From the cell containing the given text, extract its center point as (X, Y) coordinate. 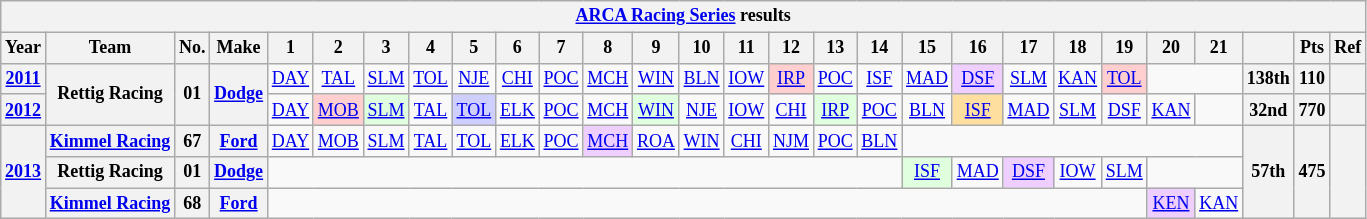
2012 (24, 110)
1 (290, 48)
21 (1219, 48)
Make (239, 48)
8 (608, 48)
ARCA Racing Series results (684, 16)
KEN (1171, 204)
16 (978, 48)
13 (835, 48)
17 (1028, 48)
Year (24, 48)
19 (1124, 48)
138th (1268, 78)
6 (518, 48)
Pts (1312, 48)
5 (474, 48)
68 (192, 204)
12 (792, 48)
67 (192, 140)
20 (1171, 48)
3 (386, 48)
110 (1312, 78)
Team (110, 48)
770 (1312, 110)
4 (430, 48)
2013 (24, 172)
Ref (1348, 48)
14 (880, 48)
9 (656, 48)
32nd (1268, 110)
475 (1312, 172)
15 (928, 48)
57th (1268, 172)
11 (746, 48)
No. (192, 48)
18 (1078, 48)
7 (561, 48)
2011 (24, 78)
10 (702, 48)
NJM (792, 140)
ROA (656, 140)
2 (338, 48)
